Return [x, y] of the center of cell containing provided text 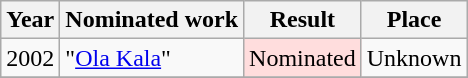
Nominated [303, 58]
"Ola Kala" [152, 58]
Nominated work [152, 20]
Result [303, 20]
Place [414, 20]
Year [30, 20]
Unknown [414, 58]
2002 [30, 58]
